Provide the (X, Y) coordinate of the cell's center where the given text is located.  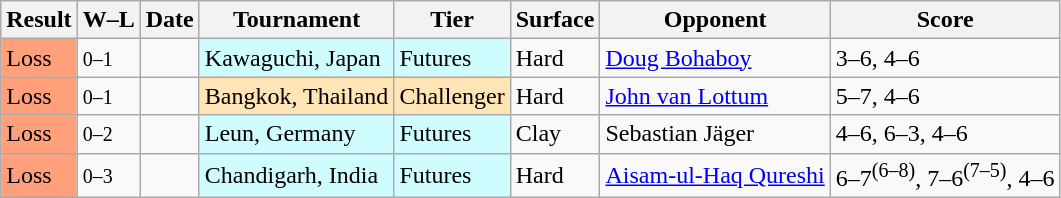
Chandigarh, India (296, 176)
Bangkok, Thailand (296, 96)
5–7, 4–6 (945, 96)
Leun, Germany (296, 134)
Clay (555, 134)
John van Lottum (715, 96)
W–L (108, 20)
Challenger (452, 96)
3–6, 4–6 (945, 58)
Date (170, 20)
Surface (555, 20)
Result (39, 20)
Sebastian Jäger (715, 134)
Doug Bohaboy (715, 58)
Tier (452, 20)
4–6, 6–3, 4–6 (945, 134)
Tournament (296, 20)
0–3 (108, 176)
Opponent (715, 20)
0–2 (108, 134)
Kawaguchi, Japan (296, 58)
Score (945, 20)
6–7(6–8), 7–6(7–5), 4–6 (945, 176)
Aisam-ul-Haq Qureshi (715, 176)
